Determine the (x, y) coordinate at the center of the cell enclosing the given text.  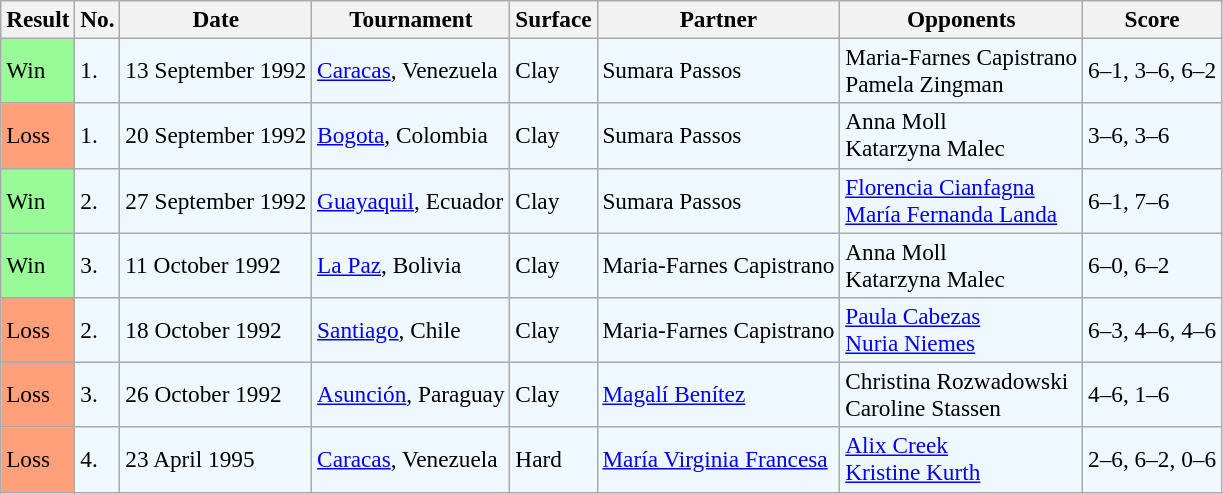
Christina Rozwadowski Caroline Stassen (962, 394)
Date (216, 19)
Paula Cabezas Nuria Niemes (962, 330)
Alix Creek Kristine Kurth (962, 460)
4. (98, 460)
6–3, 4–6, 4–6 (1152, 330)
6–0, 6–2 (1152, 264)
18 October 1992 (216, 330)
Maria-Farnes Capistrano Pamela Zingman (962, 70)
20 September 1992 (216, 136)
La Paz, Bolivia (411, 264)
Score (1152, 19)
6–1, 3–6, 6–2 (1152, 70)
Surface (554, 19)
3–6, 3–6 (1152, 136)
Guayaquil, Ecuador (411, 200)
Santiago, Chile (411, 330)
26 October 1992 (216, 394)
No. (98, 19)
Partner (718, 19)
Bogota, Colombia (411, 136)
Hard (554, 460)
4–6, 1–6 (1152, 394)
Florencia Cianfagna María Fernanda Landa (962, 200)
Result (38, 19)
2–6, 6–2, 0–6 (1152, 460)
27 September 1992 (216, 200)
23 April 1995 (216, 460)
María Virginia Francesa (718, 460)
6–1, 7–6 (1152, 200)
Tournament (411, 19)
13 September 1992 (216, 70)
Magalí Benítez (718, 394)
11 October 1992 (216, 264)
Asunción, Paraguay (411, 394)
Opponents (962, 19)
